Find where the given text appears and provide that cell's center as (x, y) coordinate. 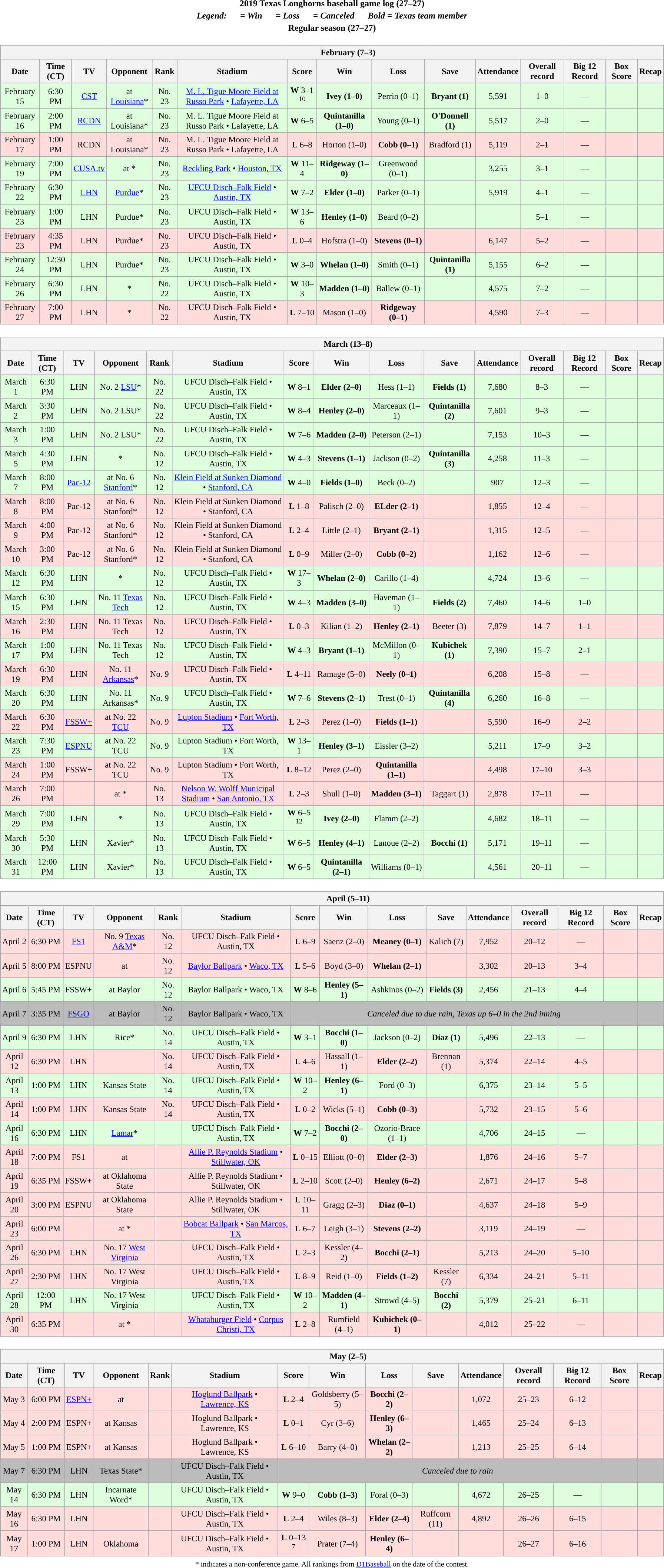
April 28 (14, 1300)
April 12 (14, 1061)
25–22 (535, 1325)
Madden (1–0) (344, 288)
5–1 (542, 216)
February (7–3) (332, 52)
March 8 (16, 507)
Cobb (0–1) (398, 144)
February 19 (20, 169)
March 16 (16, 626)
Miller (2–0) (341, 554)
2–2 (585, 722)
Bocchi (2–0) (344, 1133)
17–10 (542, 770)
February 26 (20, 288)
Henley (6–4) (389, 1543)
April 20 (14, 1205)
2,878 (497, 793)
15–7 (542, 650)
6–16 (578, 1543)
Texas State* (121, 1471)
March 2 (16, 410)
L 10–11 (305, 1205)
Hess (1–1) (396, 387)
May 16 (14, 1519)
Strowd (4–5) (397, 1300)
Elder (1–0) (344, 193)
5,171 (497, 843)
Nelson W. Wolff Municipal Stadium • San Antonio, TX (228, 793)
Quintanilla (1) (450, 264)
4–5 (581, 1061)
Fields (1) (449, 387)
L 6–7 (305, 1229)
6–2 (542, 264)
5:45 PM (46, 990)
L 2–8 (305, 1325)
26–25 (528, 1495)
L 0–9 (299, 554)
Madden (4–1) (344, 1300)
Saenz (2–0) (344, 942)
Rumfield (4–1) (344, 1325)
Ford (0–3) (397, 1085)
Fields (2) (449, 602)
Reckling Park • Houston, TX (232, 169)
W 3–1 10 (302, 96)
12:30 PM (56, 264)
Kessler (4–2) (344, 1253)
17–9 (542, 746)
5,119 (498, 144)
ELder (2–1) (396, 507)
March 26 (16, 793)
Perrin (0–1) (398, 96)
Stevens (2–1) (341, 698)
L 4–11 (299, 674)
24–19 (535, 1229)
4,637 (489, 1205)
April 26 (14, 1253)
23–15 (535, 1109)
22–14 (535, 1061)
12–6 (542, 554)
April 13 (14, 1085)
26–27 (528, 1543)
May 3 (14, 1399)
4,590 (498, 312)
Whelan (1–0) (344, 264)
7,601 (497, 410)
L 0–1 (293, 1423)
7–2 (542, 288)
1,213 (481, 1447)
February 27 (20, 312)
3,302 (489, 965)
March 22 (16, 722)
April 9 (14, 1037)
May 4 (14, 1423)
February 15 (20, 96)
4,724 (497, 578)
L 5–6 (305, 965)
5–9 (581, 1205)
L 0–3 (299, 626)
March 5 (16, 459)
Quintanilla (2) (449, 410)
Henley (4–1) (341, 843)
17–11 (542, 793)
April 18 (14, 1157)
24–16 (535, 1157)
24–17 (535, 1181)
May (2–5) (332, 1356)
Reid (1–0) (344, 1276)
L 2–10 (305, 1181)
5–10 (581, 1253)
W 11–4 (302, 169)
4,258 (497, 459)
April 7 (14, 1013)
Whelan (2–2) (389, 1447)
9–3 (542, 410)
12–4 (542, 507)
Hassall (1–1) (344, 1061)
Brennan (1) (446, 1061)
L 7–10 (302, 312)
Ivey (1–0) (344, 96)
Ashkinos (0–2) (397, 990)
O'Donnell (1) (450, 121)
W 3–0 (302, 264)
Cyr (3–6) (337, 1423)
24–21 (535, 1276)
McMillon (0–1) (396, 650)
Kubichek (0–1) (397, 1325)
W 13–1 (299, 746)
Stevens (0–1) (398, 241)
5–11 (581, 1276)
Ozorio-Brace (1–1) (397, 1133)
Madden (3–0) (341, 602)
April 23 (14, 1229)
8–3 (542, 387)
Greenwood (0–1) (398, 169)
Perez (2–0) (341, 770)
3–1 (542, 169)
Bocchi (1) (449, 843)
W 9–0 (293, 1495)
2,456 (489, 990)
May 7 (14, 1471)
23–14 (535, 1085)
Quintanilla (4) (449, 698)
Henley (6–1) (344, 1085)
Mason (1–0) (344, 312)
L 6–9 (305, 942)
14–6 (542, 602)
Kubichek (1) (449, 650)
4:35 PM (56, 241)
16–9 (542, 722)
W 8–6 (305, 990)
5:30 PM (47, 843)
Elder (2–4) (389, 1519)
W 3–1 (305, 1037)
Perez (1–0) (341, 722)
4,672 (481, 1495)
6–15 (578, 1519)
February 24 (20, 264)
Elder (2–3) (397, 1157)
Quintanilla (2–1) (341, 867)
12–3 (542, 482)
26–26 (528, 1519)
March 29 (16, 818)
April 6 (14, 990)
February 17 (20, 144)
March 9 (16, 530)
5–7 (581, 1157)
3:35 PM (46, 1013)
20–13 (535, 965)
March 1 (16, 387)
7:30 PM (47, 746)
6–13 (578, 1423)
7,153 (497, 435)
Rice* (124, 1037)
Quintanilla (1–1) (396, 770)
Marceaux (1–1) (396, 410)
21–13 (535, 990)
24–15 (535, 1133)
Elliott (0–0) (344, 1157)
6,260 (497, 698)
CUSA.tv (89, 169)
March 15 (16, 602)
15–8 (542, 674)
Whelan (2–0) (341, 578)
6,147 (498, 241)
25–24 (528, 1423)
Ivey (2–0) (341, 818)
February 22 (20, 193)
April 27 (14, 1276)
Cobb (0–3) (397, 1109)
April 30 (14, 1325)
Goldsberry (5–5) (337, 1399)
FSGO (79, 1013)
4–1 (542, 193)
April 5 (14, 965)
5,374 (489, 1061)
Little (2–1) (341, 530)
16–8 (542, 698)
Bocchi (2–2) (389, 1399)
1,072 (481, 1399)
7,952 (489, 942)
5–6 (581, 1109)
W 6–5 12 (299, 818)
Ridgeway (0–1) (398, 312)
3,255 (498, 169)
April (5–11) (332, 899)
7,390 (497, 650)
Henley (1–0) (344, 216)
6,208 (497, 674)
Ballew (0–1) (398, 288)
March 19 (16, 674)
Kessler (7) (446, 1276)
March 7 (16, 482)
14–7 (542, 626)
May 14 (14, 1495)
7,680 (497, 387)
4:30 PM (47, 459)
Shull (1–0) (341, 793)
Horton (1–0) (344, 144)
February 16 (20, 121)
1,315 (497, 530)
March 31 (16, 867)
Bryant (1) (450, 96)
Diaz (1) (446, 1037)
20–11 (542, 867)
Oklahoma (121, 1543)
L 1–8 (299, 507)
4,012 (489, 1325)
L 0–13 7 (293, 1543)
Carillo (1–4) (396, 578)
Ramage (5–0) (341, 674)
March 10 (16, 554)
Quintanilla (3) (449, 459)
March 24 (16, 770)
Henley (3–1) (341, 746)
W 4–0 (299, 482)
Fields (3) (446, 990)
1,855 (497, 507)
4,575 (498, 288)
1–1 (585, 626)
6,375 (489, 1085)
Boyd (3–0) (344, 965)
Lanoue (2–2) (396, 843)
Palisch (2–0) (341, 507)
2,671 (489, 1181)
3–3 (585, 770)
11–3 (542, 459)
Kilian (1–2) (341, 626)
Barry (4–0) (337, 1447)
Beeter (3) (449, 626)
Stevens (2–2) (397, 1229)
Elder (2–2) (397, 1061)
Leigh (3–1) (344, 1229)
W 8–4 (299, 410)
3–2 (585, 746)
Wiles (8–3) (337, 1519)
907 (497, 482)
Henley (2–0) (341, 410)
Neely (0–1) (396, 674)
5–8 (581, 1181)
5,919 (498, 193)
L 8–12 (299, 770)
5,379 (489, 1300)
20–12 (535, 942)
Ruffcorn (11) (436, 1519)
19–11 (542, 843)
Foral (0–3) (389, 1495)
March 3 (16, 435)
L 6–10 (293, 1447)
Canceled due to due rain, Texas up 6–0 in the 2nd inning (464, 1013)
Peterson (2–1) (396, 435)
4,706 (489, 1133)
Beard (0–2) (398, 216)
L 4–6 (305, 1061)
6–12 (578, 1399)
L 8–9 (305, 1276)
3,119 (489, 1229)
5,517 (498, 121)
4,498 (497, 770)
March 12 (16, 578)
5,590 (497, 722)
18–11 (542, 818)
4,561 (497, 867)
Henley (6–3) (389, 1423)
Bocchi (1–0) (344, 1037)
Flamm (2–2) (396, 818)
1,876 (489, 1157)
Eissler (3–2) (396, 746)
2–0 (542, 121)
Kalich (7) (446, 942)
Wicks (5–1) (344, 1109)
5,155 (498, 264)
March 30 (16, 843)
Taggart (1) (449, 793)
3:30 PM (47, 410)
6–14 (578, 1447)
Smith (0–1) (398, 264)
1,162 (497, 554)
Lamar* (124, 1133)
Canceled due to rain (458, 1471)
6–11 (581, 1300)
Madden (3–1) (396, 793)
5,591 (498, 96)
4,682 (497, 818)
Whelan (2–1) (397, 965)
6,334 (489, 1276)
L 0–15 (305, 1157)
Parker (0–1) (398, 193)
Incarnate Word* (121, 1495)
Cobb (1–3) (337, 1495)
25–23 (528, 1399)
5,213 (489, 1253)
Bobcat Ballpark • San Marcos, TX (236, 1229)
March 17 (16, 650)
Diaz (0–1) (397, 1205)
W 13–6 (302, 216)
5,732 (489, 1109)
Trest (0–1) (396, 698)
W 8–1 (299, 387)
April 16 (14, 1133)
Bocchi (2) (446, 1300)
10–3 (542, 435)
W 10–3 (302, 288)
12–5 (542, 530)
Henley (5–1) (344, 990)
Fields (1–0) (341, 482)
Quintanilla (1–0) (344, 121)
Ridgeway (1–0) (344, 169)
April 14 (14, 1109)
April 2 (14, 942)
L 0–2 (305, 1109)
24–20 (535, 1253)
Haveman (1–1) (396, 602)
Whataburger Field • Corpus Christi, TX (236, 1325)
Bryant (1–1) (341, 650)
CST (89, 96)
Bryant (2–1) (396, 530)
May 17 (14, 1543)
Henley (6–2) (397, 1181)
Gragg (2–3) (344, 1205)
5,496 (489, 1037)
5–2 (542, 241)
4–4 (581, 990)
Fields (1–1) (396, 722)
L 0–4 (302, 241)
Bocchi (2–1) (397, 1253)
4:00 PM (47, 530)
W 17–3 (299, 578)
Scott (2–0) (344, 1181)
Cobb (0–2) (396, 554)
7,460 (497, 602)
Williams (0–1) (396, 867)
7,879 (497, 626)
7–3 (542, 312)
April 19 (14, 1181)
Fields (1–2) (397, 1276)
24–18 (535, 1205)
4,892 (481, 1519)
March 20 (16, 698)
No. 9 Texas A&M* (124, 942)
22–13 (535, 1037)
Madden (2–0) (341, 435)
25–25 (528, 1447)
May 5 (14, 1447)
5,211 (497, 746)
Bradford (1) (450, 144)
Beck (0–2) (396, 482)
Young (0–1) (398, 121)
25–21 (535, 1300)
Henley (2–1) (396, 626)
1,465 (481, 1423)
Stevens (1–1) (341, 459)
3–4 (581, 965)
5–5 (581, 1085)
Meaney (0–1) (397, 942)
March 23 (16, 746)
Elder (2–0) (341, 387)
March (13–8) (332, 344)
13–6 (542, 578)
Prater (7–4) (337, 1543)
L 6–8 (302, 144)
Hofstra (1–0) (344, 241)
